Find where the given text appears and provide that cell's center as (x, y) coordinate. 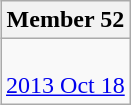
Member 52 (66, 20)
2013 Oct 18 (66, 72)
